Detect which cell encompasses the target text, then output its (X, Y) center coordinate. 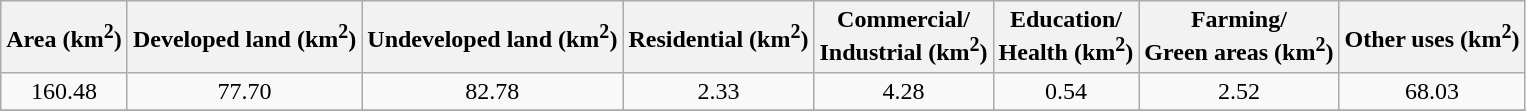
160.48 (64, 91)
0.54 (1066, 91)
Undeveloped land (km2) (492, 37)
2.52 (1239, 91)
4.28 (904, 91)
Developed land (km2) (244, 37)
68.03 (1432, 91)
Commercial/ Industrial (km2) (904, 37)
2.33 (718, 91)
Residential (km2) (718, 37)
Education/ Health (km2) (1066, 37)
77.70 (244, 91)
Other uses (km2) (1432, 37)
Area (km2) (64, 37)
82.78 (492, 91)
Farming/ Green areas (km2) (1239, 37)
